Extract the (X, Y) coordinate from the center of the cell holding the provided text.  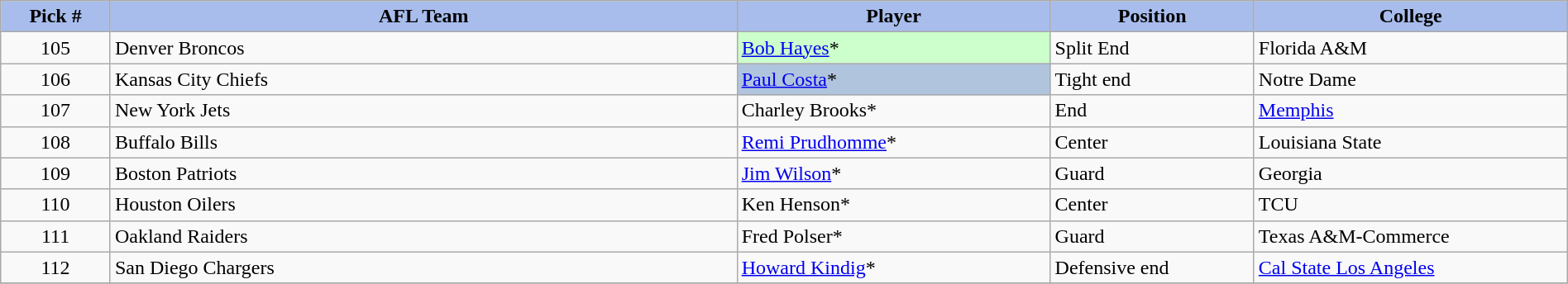
Player (893, 17)
Notre Dame (1411, 79)
College (1411, 17)
Position (1152, 17)
Pick # (56, 17)
TCU (1411, 205)
107 (56, 111)
110 (56, 205)
Charley Brooks* (893, 111)
Tight end (1152, 79)
Oakland Raiders (423, 236)
San Diego Chargers (423, 267)
Remi Prudhomme* (893, 142)
Florida A&M (1411, 48)
Louisiana State (1411, 142)
Ken Henson* (893, 205)
Split End (1152, 48)
Kansas City Chiefs (423, 79)
Houston Oilers (423, 205)
Fred Polser* (893, 236)
Cal State Los Angeles (1411, 267)
End (1152, 111)
105 (56, 48)
112 (56, 267)
Boston Patriots (423, 173)
Texas A&M-Commerce (1411, 236)
Denver Broncos (423, 48)
108 (56, 142)
Howard Kindig* (893, 267)
Defensive end (1152, 267)
Buffalo Bills (423, 142)
Memphis (1411, 111)
Bob Hayes* (893, 48)
109 (56, 173)
AFL Team (423, 17)
106 (56, 79)
111 (56, 236)
New York Jets (423, 111)
Jim Wilson* (893, 173)
Paul Costa* (893, 79)
Georgia (1411, 173)
